Return the (x, y) coordinate for the center point of the cell that contains the specified text.  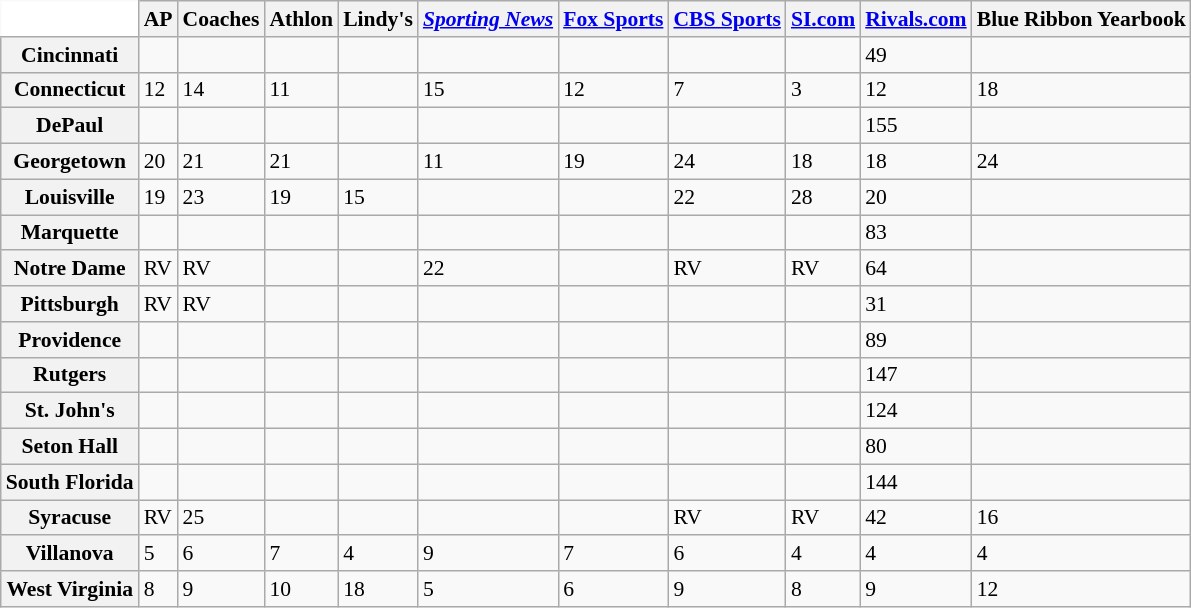
Seton Hall (70, 447)
49 (916, 55)
St. John's (70, 411)
83 (916, 233)
Fox Sports (613, 19)
25 (222, 518)
64 (916, 269)
Providence (70, 340)
155 (916, 126)
14 (222, 90)
Syracuse (70, 518)
42 (916, 518)
South Florida (70, 482)
144 (916, 482)
Pittsburgh (70, 304)
AP (158, 19)
Villanova (70, 554)
Connecticut (70, 90)
16 (1082, 518)
Rutgers (70, 375)
West Virginia (70, 589)
Georgetown (70, 162)
89 (916, 340)
Athlon (301, 19)
Cincinnati (70, 55)
80 (916, 447)
124 (916, 411)
Louisville (70, 197)
Coaches (222, 19)
DePaul (70, 126)
23 (222, 197)
Marquette (70, 233)
10 (301, 589)
Sporting News (488, 19)
Notre Dame (70, 269)
147 (916, 375)
Rivals.com (916, 19)
3 (823, 90)
SI.com (823, 19)
Lindy's (378, 19)
Blue Ribbon Yearbook (1082, 19)
31 (916, 304)
28 (823, 197)
CBS Sports (726, 19)
